Return the [x, y] coordinate for the center point of the cell that contains the specified text.  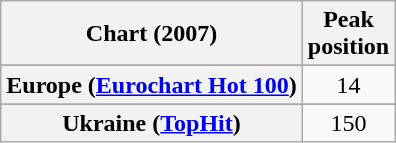
Peakposition [348, 34]
Europe (Eurochart Hot 100) [152, 85]
150 [348, 123]
14 [348, 85]
Ukraine (TopHit) [152, 123]
Chart (2007) [152, 34]
